Locate the cell with the specified text and output its [x, y] center coordinate. 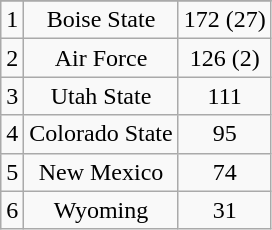
Wyoming [101, 210]
4 [12, 134]
5 [12, 172]
New Mexico [101, 172]
172 (27) [224, 20]
Colorado State [101, 134]
Utah State [101, 96]
6 [12, 210]
1 [12, 20]
Air Force [101, 58]
74 [224, 172]
Boise State [101, 20]
3 [12, 96]
126 (2) [224, 58]
31 [224, 210]
111 [224, 96]
95 [224, 134]
2 [12, 58]
